Determine the (X, Y) coordinate at the center of the cell enclosing the given text.  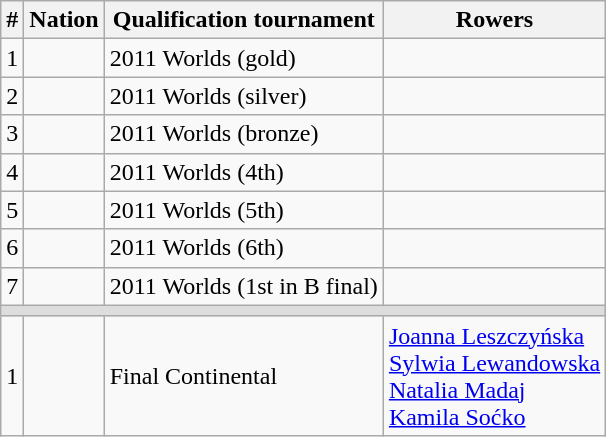
4 (12, 172)
Nation (64, 20)
Joanna LeszczyńskaSylwia LewandowskaNatalia MadajKamila Soćko (494, 376)
3 (12, 134)
2011 Worlds (4th) (244, 172)
2011 Worlds (1st in B final) (244, 286)
6 (12, 248)
# (12, 20)
2 (12, 96)
2011 Worlds (gold) (244, 58)
7 (12, 286)
2011 Worlds (silver) (244, 96)
Rowers (494, 20)
2011 Worlds (6th) (244, 248)
2011 Worlds (bronze) (244, 134)
2011 Worlds (5th) (244, 210)
Qualification tournament (244, 20)
Final Continental (244, 376)
5 (12, 210)
